Find where the given text appears and provide that cell's center as (x, y) coordinate. 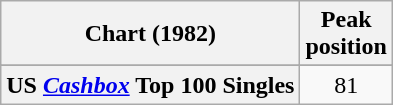
81 (346, 85)
Chart (1982) (150, 34)
Peakposition (346, 34)
US Cashbox Top 100 Singles (150, 85)
